Locate the cell with the specified text and output its [x, y] center coordinate. 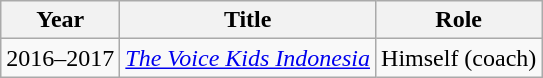
Title [248, 20]
The Voice Kids Indonesia [248, 58]
2016–2017 [60, 58]
Himself (coach) [459, 58]
Year [60, 20]
Role [459, 20]
